Return [X, Y] of the center of cell containing provided text 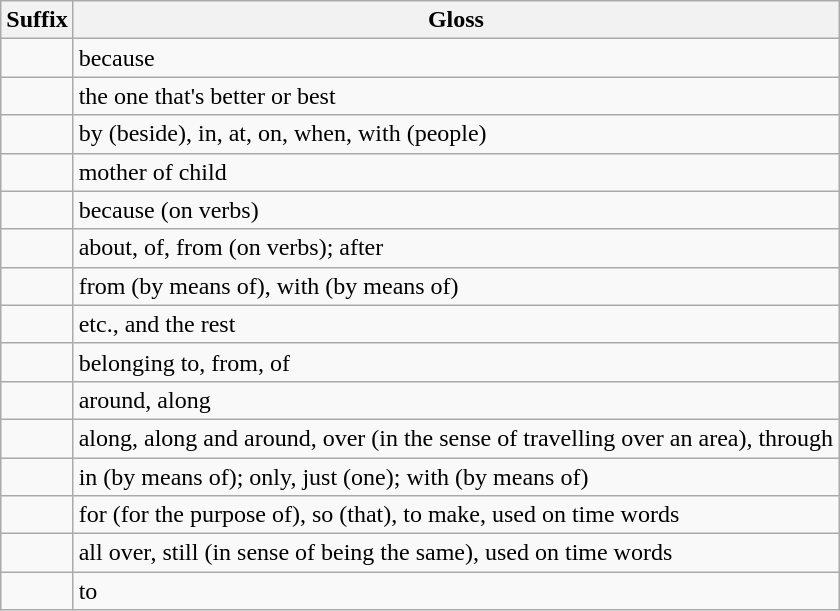
along, along and around, over (in the sense of travelling over an area), through [456, 438]
to [456, 591]
from (by means of), with (by means of) [456, 286]
mother of child [456, 172]
for (for the purpose of), so (that), to make, used on time words [456, 515]
because (on verbs) [456, 210]
all over, still (in sense of being the same), used on time words [456, 553]
around, along [456, 400]
because [456, 58]
by (beside), in, at, on, when, with (people) [456, 134]
about, of, from (on verbs); after [456, 248]
Gloss [456, 20]
Suffix [37, 20]
the one that's better or best [456, 96]
belonging to, from, of [456, 362]
etc., and the rest [456, 324]
in (by means of); only, just (one); with (by means of) [456, 477]
